Find where the given text appears and provide that cell's center as [X, Y] coordinate. 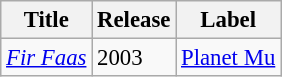
Fir Faas [46, 58]
Release [134, 20]
Planet Mu [228, 58]
Title [46, 20]
Label [228, 20]
2003 [134, 58]
